Return the [X, Y] coordinate for the center point of the cell that contains the specified text.  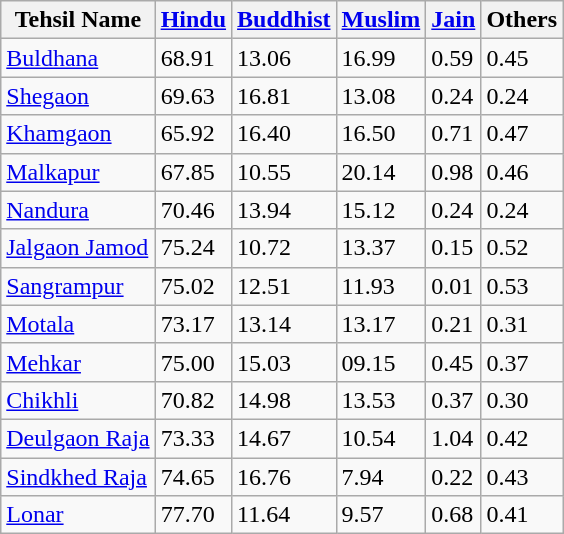
0.31 [522, 324]
0.21 [454, 324]
Buddhist [284, 20]
Jain [454, 20]
0.43 [522, 477]
0.47 [522, 134]
7.94 [381, 477]
0.52 [522, 248]
0.98 [454, 172]
75.24 [193, 248]
12.51 [284, 286]
0.59 [454, 58]
75.00 [193, 362]
0.42 [522, 438]
13.08 [381, 96]
0.46 [522, 172]
68.91 [193, 58]
10.55 [284, 172]
0.22 [454, 477]
70.82 [193, 400]
16.76 [284, 477]
65.92 [193, 134]
0.71 [454, 134]
20.14 [381, 172]
Khamgaon [78, 134]
0.15 [454, 248]
Sindkhed Raja [78, 477]
0.53 [522, 286]
13.53 [381, 400]
10.54 [381, 438]
Motala [78, 324]
13.14 [284, 324]
77.70 [193, 515]
Mehkar [78, 362]
Tehsil Name [78, 20]
0.68 [454, 515]
70.46 [193, 210]
13.06 [284, 58]
0.30 [522, 400]
73.33 [193, 438]
73.17 [193, 324]
13.94 [284, 210]
15.12 [381, 210]
Jalgaon Jamod [78, 248]
9.57 [381, 515]
11.93 [381, 286]
14.67 [284, 438]
Malkapur [78, 172]
14.98 [284, 400]
16.99 [381, 58]
Chikhli [78, 400]
16.50 [381, 134]
75.02 [193, 286]
13.37 [381, 248]
15.03 [284, 362]
09.15 [381, 362]
74.65 [193, 477]
10.72 [284, 248]
0.41 [522, 515]
1.04 [454, 438]
11.64 [284, 515]
69.63 [193, 96]
13.17 [381, 324]
Lonar [78, 515]
Muslim [381, 20]
Sangrampur [78, 286]
16.81 [284, 96]
Hindu [193, 20]
Others [522, 20]
0.01 [454, 286]
16.40 [284, 134]
67.85 [193, 172]
Buldhana [78, 58]
Shegaon [78, 96]
Deulgaon Raja [78, 438]
Nandura [78, 210]
